From the cell containing the given text, extract its center point as (x, y) coordinate. 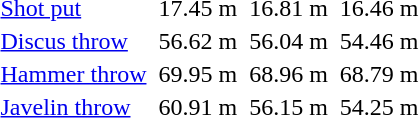
56.62 m (198, 41)
56.04 m (289, 41)
69.95 m (198, 74)
68.96 m (289, 74)
